Scan for the cell matching the given text and deliver its (x, y) coordinate at center. 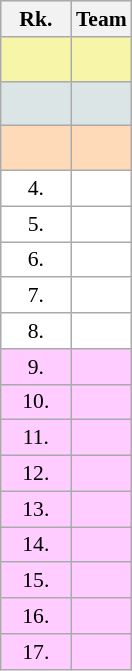
12. (36, 474)
7. (36, 296)
4. (36, 189)
8. (36, 331)
17. (36, 652)
10. (36, 402)
9. (36, 367)
Team (102, 19)
6. (36, 260)
14. (36, 545)
11. (36, 438)
16. (36, 616)
15. (36, 581)
Rk. (36, 19)
5. (36, 224)
13. (36, 509)
